From the cell containing the given text, extract its center point as [X, Y] coordinate. 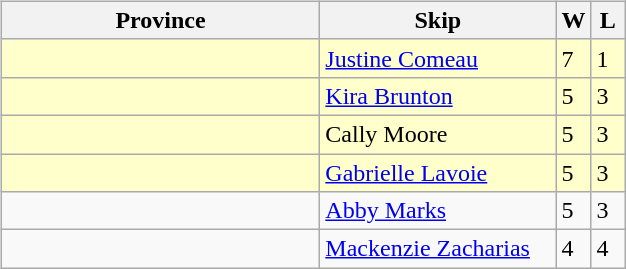
Cally Moore [438, 134]
Abby Marks [438, 211]
7 [574, 58]
Province [160, 20]
W [574, 20]
Skip [438, 20]
Kira Brunton [438, 96]
Mackenzie Zacharias [438, 249]
L [608, 20]
Gabrielle Lavoie [438, 173]
1 [608, 58]
Justine Comeau [438, 58]
